Identify which cell holds the provided text, then report its (x, y) central coordinate. 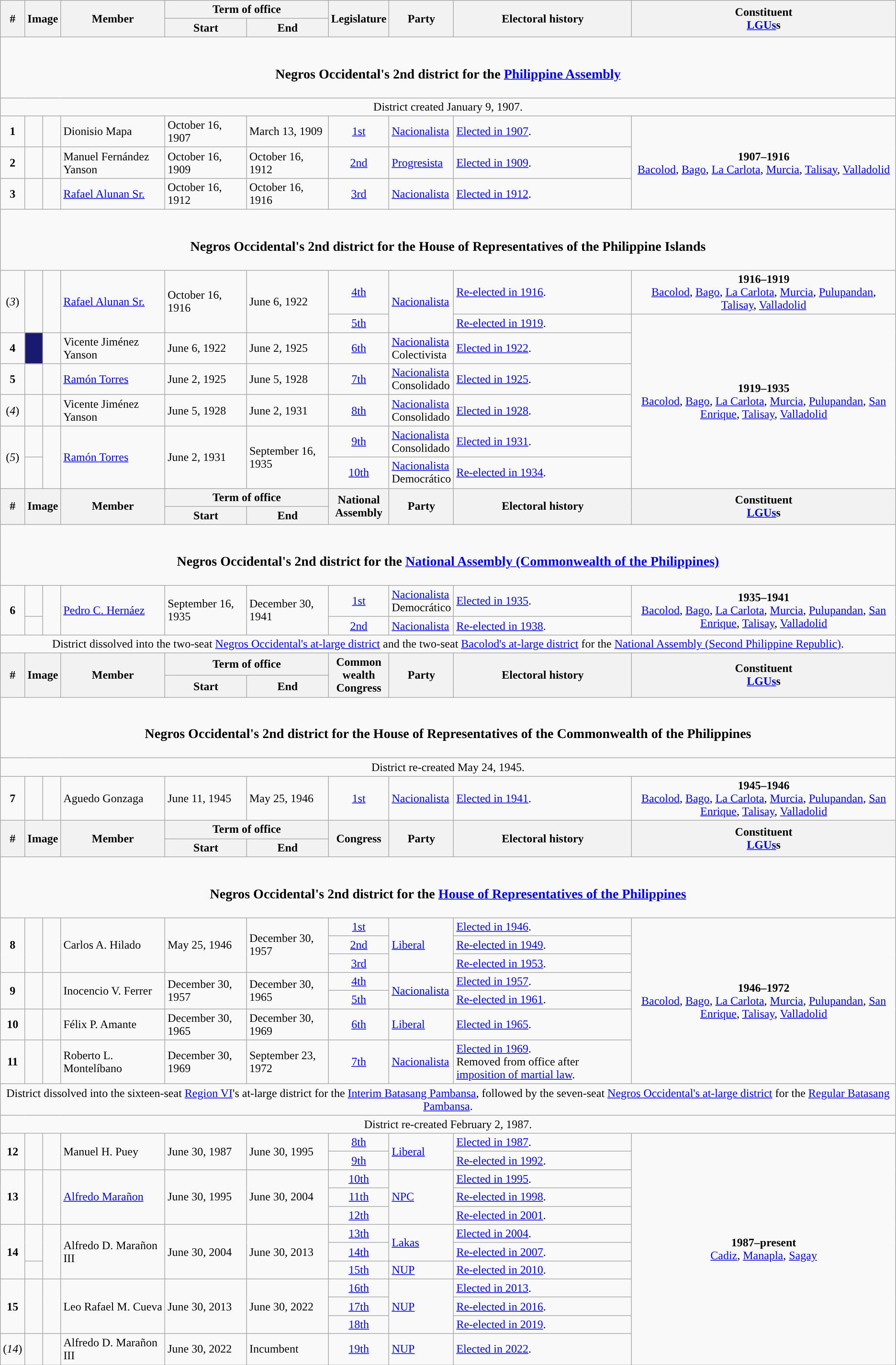
19th (359, 1350)
18th (359, 1324)
Dionisio Mapa (113, 131)
Elected in 1925. (543, 379)
Roberto L. Montelíbano (113, 1062)
17th (359, 1306)
District created January 9, 1907. (448, 107)
Negros Occidental's 2nd district for the House of Representatives of the Commonwealth of the Philippines (448, 727)
Re-elected in 1953. (543, 963)
13th (359, 1233)
October 16, 1907 (206, 131)
(14) (12, 1350)
NacionalistaColectivista (421, 348)
9 (12, 990)
Pedro C. Hernáez (113, 610)
Lakas (421, 1242)
Re-elected in 1949. (543, 945)
September 23, 1972 (287, 1062)
Manuel H. Puey (113, 1152)
Manuel Fernández Yanson (113, 163)
Re-elected in 1938. (543, 626)
8 (12, 945)
Elected in 1987. (543, 1142)
Elected in 1907. (543, 131)
1919–1935Bacolod, Bago, La Carlota, Murcia, Pulupandan, San Enrique, Talisay, Valladolid (764, 401)
15th (359, 1270)
Elected in 1931. (543, 441)
Re-elected in 1916. (543, 292)
Negros Occidental's 2nd district for the House of Representatives of the Philippine Islands (448, 239)
1946–1972Bacolod, Bago, La Carlota, Murcia, Pulupandan, San Enrique, Talisay, Valladolid (764, 1000)
1916–1919Bacolod, Bago, La Carlota, Murcia, Pulupandan, Talisay, Valladolid (764, 292)
Re-elected in 1998. (543, 1197)
Félix P. Amante (113, 1024)
Legislature (359, 19)
Elected in 1957. (543, 981)
Re-elected in 2010. (543, 1270)
2 (12, 163)
Elected in 1965. (543, 1024)
(3) (12, 302)
NationalAssembly (359, 506)
Aguedo Gonzaga (113, 798)
CommonwealthCongress (359, 675)
12 (12, 1152)
1987–presentCadiz, Manapla, Sagay (764, 1249)
(5) (12, 457)
Incumbent (287, 1350)
Elected in 1922. (543, 348)
Elected in 1912. (543, 193)
Carlos A. Hilado (113, 945)
Re-elected in 1919. (543, 324)
Elected in 1995. (543, 1179)
(4) (12, 411)
Progresista (421, 163)
Re-elected in 2019. (543, 1324)
Elected in 1909. (543, 163)
Inocencio V. Ferrer (113, 990)
Elected in 2013. (543, 1288)
15 (12, 1306)
Elected in 1969.Removed from office after imposition of martial law. (543, 1062)
Leo Rafael M. Cueva (113, 1306)
7 (12, 798)
13 (12, 1197)
District re-created February 2, 1987. (448, 1124)
Elected in 2004. (543, 1233)
4 (12, 348)
Alfredo Marañon (113, 1197)
14 (12, 1252)
Re-elected in 2001. (543, 1215)
1945–1946Bacolod, Bago, La Carlota, Murcia, Pulupandan, San Enrique, Talisay, Valladolid (764, 798)
1935–1941Bacolod, Bago, La Carlota, Murcia, Pulupandan, San Enrique, Talisay, Valladolid (764, 610)
District re-created May 24, 1945. (448, 767)
Re-elected in 2016. (543, 1306)
June 30, 1987 (206, 1152)
Negros Occidental's 2nd district for the Philippine Assembly (448, 67)
Re-elected in 1934. (543, 473)
October 16, 1909 (206, 163)
Negros Occidental's 2nd district for the House of Representatives of the Philippines (448, 887)
Elected in 1935. (543, 601)
3 (12, 193)
5 (12, 379)
10 (12, 1024)
6 (12, 610)
Negros Occidental's 2nd district for the National Assembly (Commonwealth of the Philippines) (448, 555)
11 (12, 1062)
12th (359, 1215)
11th (359, 1197)
Elected in 2022. (543, 1350)
June 11, 1945 (206, 798)
1 (12, 131)
Elected in 1946. (543, 927)
16th (359, 1288)
Congress (359, 839)
Re-elected in 1992. (543, 1161)
Re-elected in 1961. (543, 1000)
December 30, 1941 (287, 610)
14th (359, 1252)
NPC (421, 1197)
Re-elected in 2007. (543, 1252)
1907–1916Bacolod, Bago, La Carlota, Murcia, Talisay, Valladolid (764, 163)
Elected in 1941. (543, 798)
March 13, 1909 (287, 131)
Elected in 1928. (543, 411)
